Extract the [x, y] coordinate from the center of the cell holding the provided text.  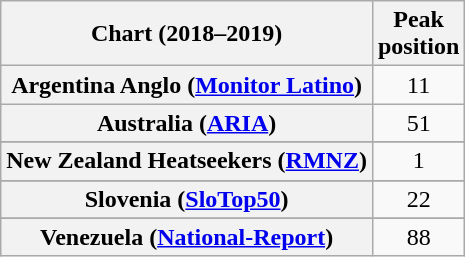
11 [418, 85]
1 [418, 161]
22 [418, 199]
Venezuela (National-Report) [187, 237]
Slovenia (SloTop50) [187, 199]
51 [418, 123]
Peak position [418, 34]
New Zealand Heatseekers (RMNZ) [187, 161]
Australia (ARIA) [187, 123]
88 [418, 237]
Argentina Anglo (Monitor Latino) [187, 85]
Chart (2018–2019) [187, 34]
